Return the (x, y) coordinate for the center point of the cell that contains the specified text.  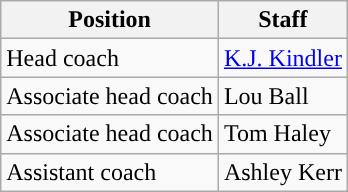
Tom Haley (282, 134)
Position (110, 20)
Assistant coach (110, 172)
Lou Ball (282, 96)
Staff (282, 20)
K.J. Kindler (282, 58)
Ashley Kerr (282, 172)
Head coach (110, 58)
